Pinpoint the cell where the given text exists, returning its (x, y) midpoint coordinate. 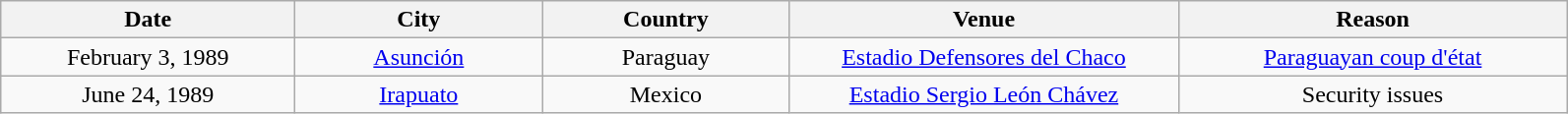
Paraguayan coup d'état (1372, 57)
June 24, 1989 (148, 94)
Paraguay (665, 57)
City (419, 20)
Estadio Sergio León Chávez (984, 94)
Date (148, 20)
Country (665, 20)
Venue (984, 20)
February 3, 1989 (148, 57)
Security issues (1372, 94)
Asunción (419, 57)
Reason (1372, 20)
Irapuato (419, 94)
Estadio Defensores del Chaco (984, 57)
Mexico (665, 94)
